Find where the given text appears and provide that cell's center as (x, y) coordinate. 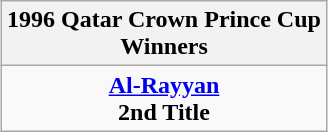
Al-Rayyan2nd Title (164, 98)
1996 Qatar Crown Prince Cup Winners (164, 34)
